For the text-containing cell, return its midpoint in (X, Y) coordinate format. 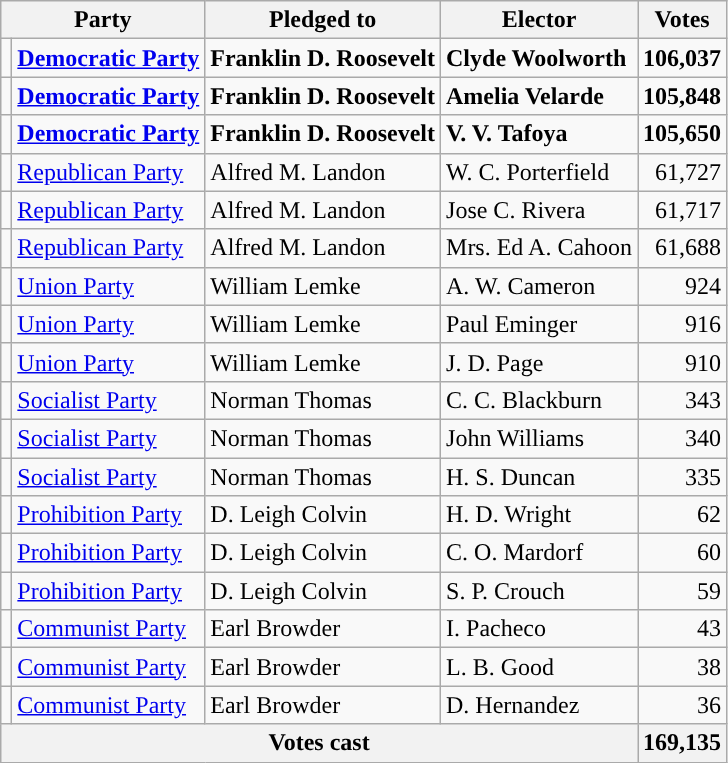
Clyde Woolworth (540, 58)
I. Pacheco (540, 629)
36 (682, 705)
340 (682, 438)
John Williams (540, 438)
916 (682, 324)
C. C. Blackburn (540, 400)
W. C. Porterfield (540, 172)
910 (682, 362)
J. D. Page (540, 362)
924 (682, 286)
43 (682, 629)
343 (682, 400)
169,135 (682, 743)
A. W. Cameron (540, 286)
38 (682, 667)
105,650 (682, 134)
Amelia Velarde (540, 96)
Votes (682, 20)
60 (682, 553)
61,727 (682, 172)
H. D. Wright (540, 515)
59 (682, 591)
Paul Eminger (540, 324)
D. Hernandez (540, 705)
61,717 (682, 210)
Party (103, 20)
C. O. Mardorf (540, 553)
S. P. Crouch (540, 591)
Mrs. Ed A. Cahoon (540, 248)
105,848 (682, 96)
H. S. Duncan (540, 477)
335 (682, 477)
106,037 (682, 58)
62 (682, 515)
Jose C. Rivera (540, 210)
Votes cast (320, 743)
61,688 (682, 248)
Pledged to (323, 20)
V. V. Tafoya (540, 134)
L. B. Good (540, 667)
Elector (540, 20)
